Determine the (X, Y) coordinate at the center of the cell enclosing the given text.  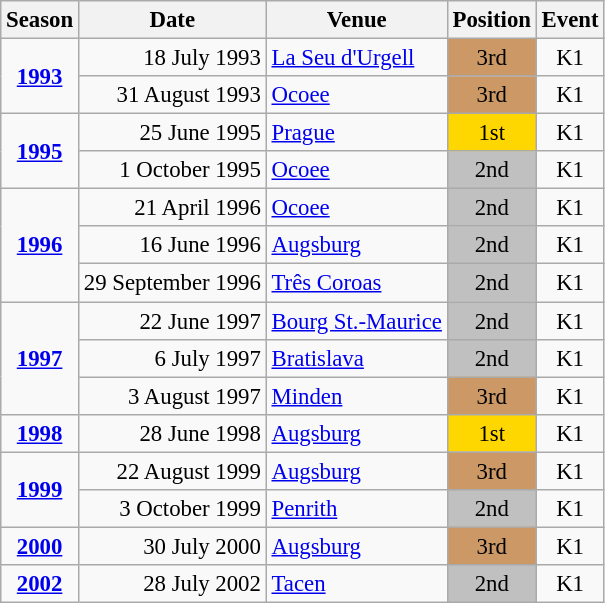
30 July 2000 (172, 546)
1999 (40, 490)
Penrith (356, 509)
1998 (40, 433)
16 June 1996 (172, 245)
2000 (40, 546)
22 June 1997 (172, 321)
3 October 1999 (172, 509)
Bourg St.-Maurice (356, 321)
1 October 1995 (172, 170)
Event (570, 20)
1995 (40, 152)
25 June 1995 (172, 133)
29 September 1996 (172, 283)
2002 (40, 584)
1997 (40, 358)
La Seu d'Urgell (356, 58)
1993 (40, 76)
28 June 1998 (172, 433)
Venue (356, 20)
22 August 1999 (172, 471)
31 August 1993 (172, 95)
Prague (356, 133)
Date (172, 20)
Position (492, 20)
18 July 1993 (172, 58)
6 July 1997 (172, 358)
28 July 2002 (172, 584)
Minden (356, 396)
Três Coroas (356, 283)
3 August 1997 (172, 396)
Tacen (356, 584)
Season (40, 20)
21 April 1996 (172, 208)
1996 (40, 246)
Bratislava (356, 358)
